Determine the [x, y] coordinate at the center of the cell enclosing the given text.  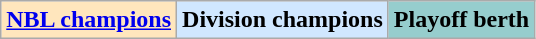
Playoff berth [461, 20]
Division champions [283, 20]
NBL champions [89, 20]
